Return (x, y) of the center of cell containing provided text 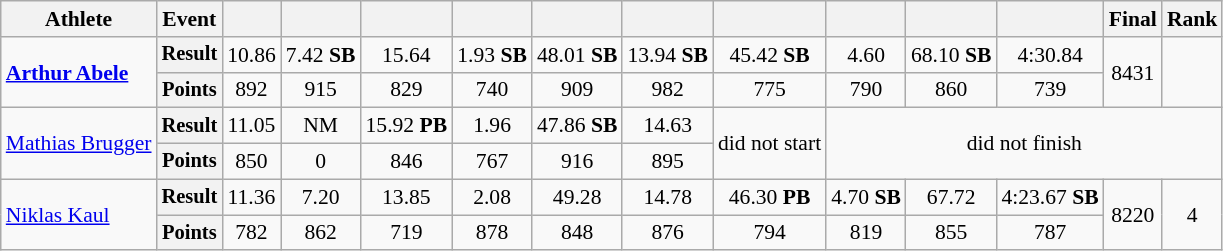
15.64 (407, 55)
878 (492, 233)
909 (578, 90)
1.96 (492, 126)
7.42 SB (321, 55)
1.93 SB (492, 55)
4.60 (866, 55)
895 (668, 162)
4.70 SB (866, 197)
876 (668, 233)
10.86 (252, 55)
819 (866, 233)
46.30 PB (770, 197)
782 (252, 233)
45.42 SB (770, 55)
862 (321, 233)
4:23.67 SB (1050, 197)
846 (407, 162)
67.72 (952, 197)
892 (252, 90)
14.78 (668, 197)
739 (1050, 90)
916 (578, 162)
Niklas Kaul (79, 214)
4:30.84 (1050, 55)
11.36 (252, 197)
790 (866, 90)
13.94 SB (668, 55)
829 (407, 90)
982 (668, 90)
49.28 (578, 197)
855 (952, 233)
8431 (1133, 72)
4 (1192, 214)
850 (252, 162)
740 (492, 90)
Arthur Abele (79, 72)
Final (1133, 19)
2.08 (492, 197)
Rank (1192, 19)
860 (952, 90)
48.01 SB (578, 55)
47.86 SB (578, 126)
NM (321, 126)
775 (770, 90)
did not finish (1024, 144)
848 (578, 233)
767 (492, 162)
15.92 PB (407, 126)
Event (190, 19)
11.05 (252, 126)
915 (321, 90)
719 (407, 233)
Mathias Brugger (79, 144)
68.10 SB (952, 55)
14.63 (668, 126)
did not start (770, 144)
8220 (1133, 214)
Athlete (79, 19)
787 (1050, 233)
7.20 (321, 197)
13.85 (407, 197)
794 (770, 233)
0 (321, 162)
